For the text-containing cell, return its midpoint in [x, y] coordinate format. 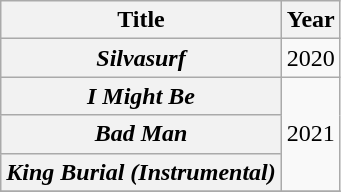
King Burial (Instrumental) [141, 172]
Bad Man [141, 134]
I Might Be [141, 96]
Year [310, 20]
2020 [310, 58]
Silvasurf [141, 58]
Title [141, 20]
2021 [310, 134]
